Return the [X, Y] coordinate for the center point of the cell that contains the specified text.  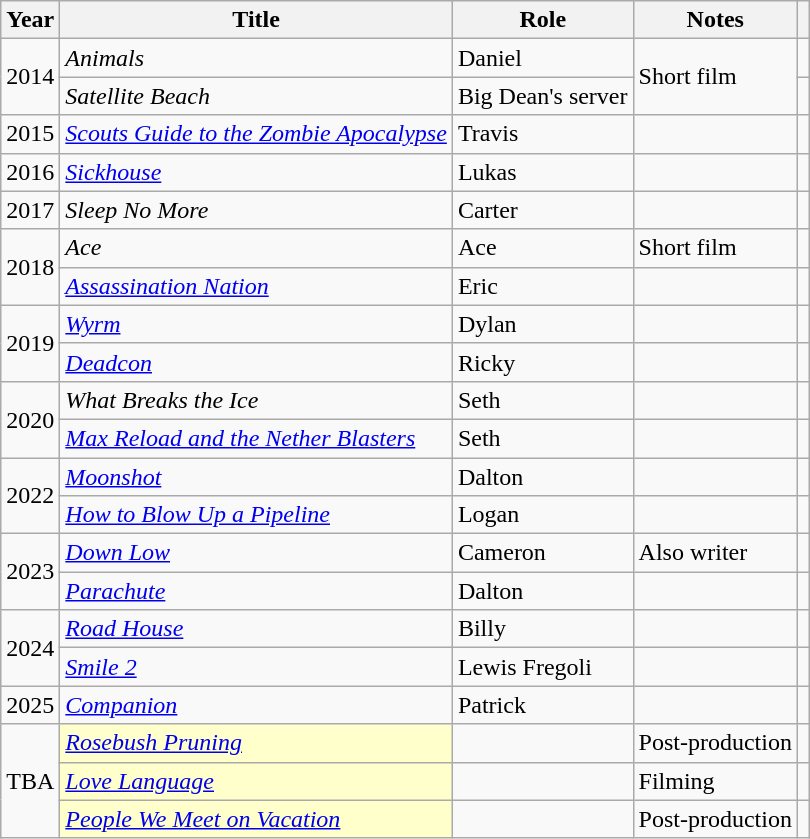
2023 [30, 572]
What Breaks the Ice [256, 400]
2015 [30, 134]
Love Language [256, 781]
Road House [256, 629]
Sleep No More [256, 210]
Patrick [542, 705]
Ricky [542, 362]
2019 [30, 343]
How to Blow Up a Pipeline [256, 515]
2018 [30, 267]
Dylan [542, 324]
Cameron [542, 553]
Eric [542, 286]
TBA [30, 781]
Parachute [256, 591]
Filming [715, 781]
Smile 2 [256, 667]
Role [542, 20]
Carter [542, 210]
Max Reload and the Nether Blasters [256, 438]
Down Low [256, 553]
2024 [30, 648]
Animals [256, 58]
Scouts Guide to the Zombie Apocalypse [256, 134]
Lewis Fregoli [542, 667]
Lukas [542, 172]
People We Meet on Vacation [256, 819]
Sickhouse [256, 172]
Big Dean's server [542, 96]
2020 [30, 419]
Also writer [715, 553]
Logan [542, 515]
Moonshot [256, 477]
Deadcon [256, 362]
2025 [30, 705]
2016 [30, 172]
Notes [715, 20]
Daniel [542, 58]
Year [30, 20]
2022 [30, 496]
Rosebush Pruning [256, 743]
2017 [30, 210]
Travis [542, 134]
Billy [542, 629]
Title [256, 20]
Assassination Nation [256, 286]
Companion [256, 705]
2014 [30, 77]
Satellite Beach [256, 96]
Wyrm [256, 324]
